Find where the given text appears and provide that cell's center as [X, Y] coordinate. 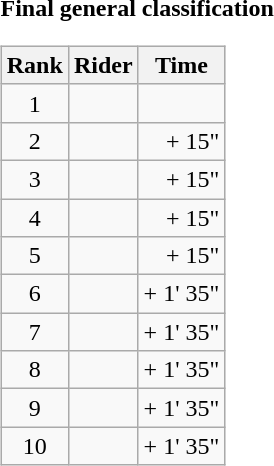
Rider [103, 65]
3 [34, 179]
7 [34, 332]
Rank [34, 65]
Time [182, 65]
8 [34, 370]
2 [34, 141]
1 [34, 103]
10 [34, 446]
6 [34, 294]
5 [34, 256]
9 [34, 408]
4 [34, 217]
